Detect which cell encompasses the target text, then output its (X, Y) center coordinate. 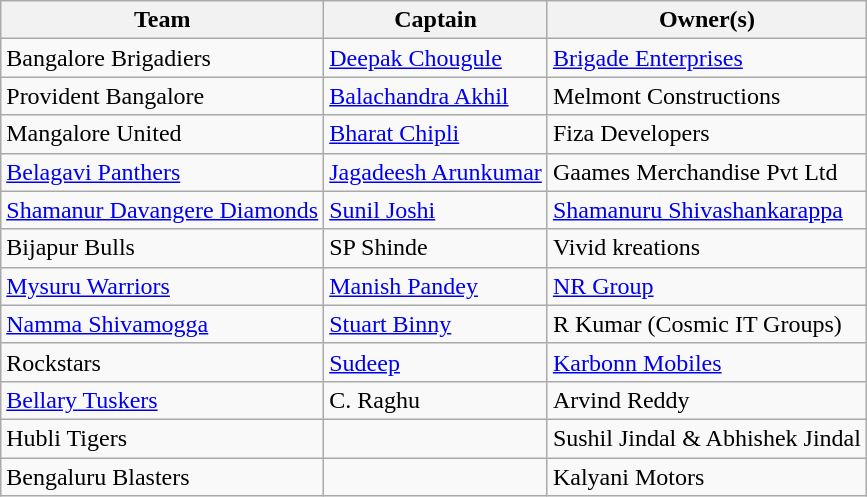
R Kumar (Cosmic IT Groups) (706, 324)
Rockstars (162, 362)
Balachandra Akhil (436, 96)
C. Raghu (436, 400)
Belagavi Panthers (162, 172)
Manish Pandey (436, 286)
Sushil Jindal & Abhishek Jindal (706, 438)
Vivid kreations (706, 248)
NR Group (706, 286)
Arvind Reddy (706, 400)
Sunil Joshi (436, 210)
Kalyani Motors (706, 477)
Mangalore United (162, 134)
Hubli Tigers (162, 438)
Fiza Developers (706, 134)
Sudeep (436, 362)
Namma Shivamogga (162, 324)
Bellary Tuskers (162, 400)
Melmont Constructions (706, 96)
Gaames Merchandise Pvt Ltd (706, 172)
Mysuru Warriors (162, 286)
Brigade Enterprises (706, 58)
Bangalore Brigadiers (162, 58)
Shamanuru Shivashankarappa (706, 210)
Bijapur Bulls (162, 248)
Jagadeesh Arunkumar (436, 172)
Owner(s) (706, 20)
Captain (436, 20)
Bharat Chipli (436, 134)
Shamanur Davangere Diamonds (162, 210)
Team (162, 20)
Stuart Binny (436, 324)
Bengaluru Blasters (162, 477)
Deepak Chougule (436, 58)
Provident Bangalore (162, 96)
Karbonn Mobiles (706, 362)
SP Shinde (436, 248)
